Return the [X, Y] coordinate for the center point of the cell that contains the specified text.  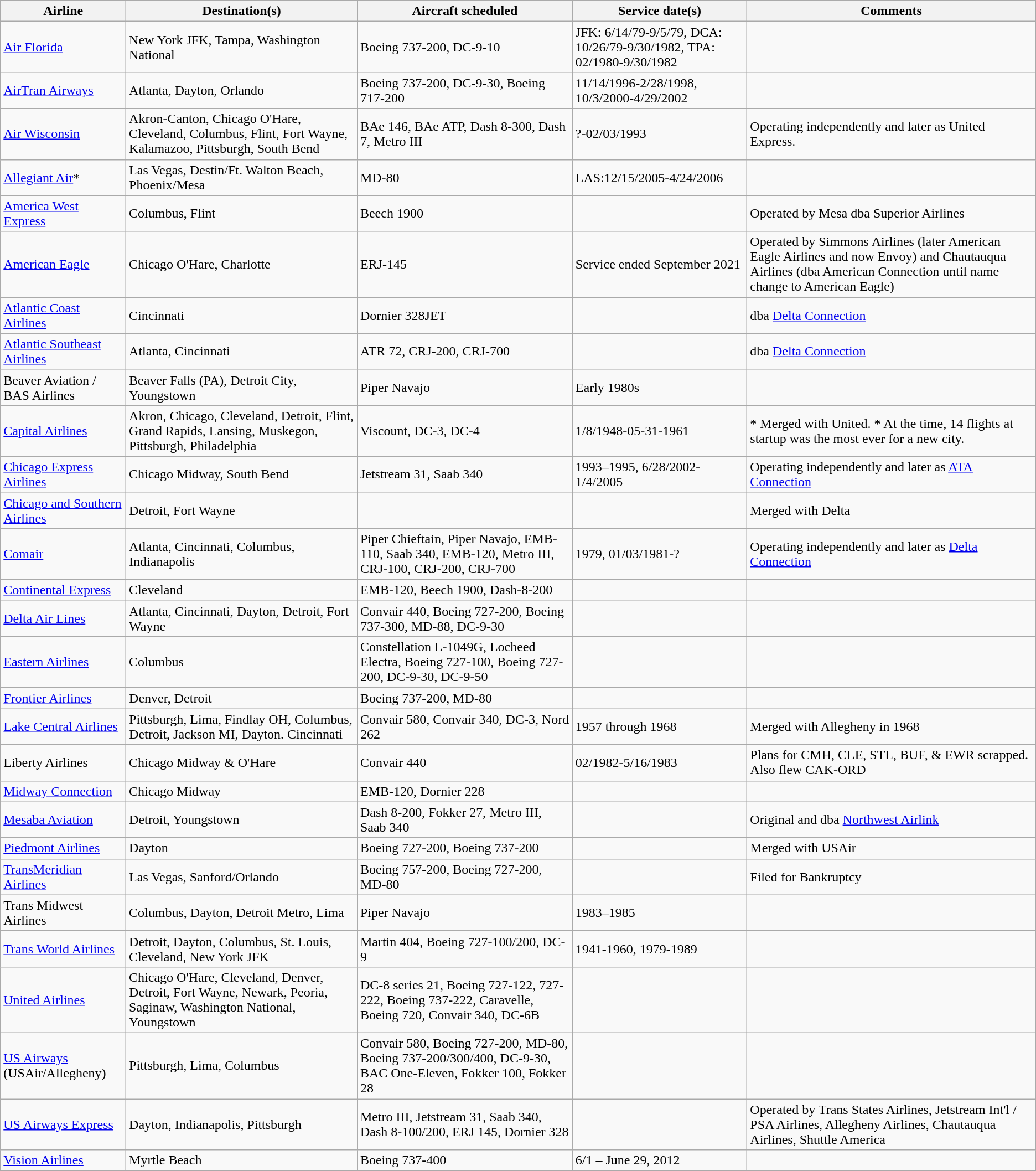
Atlantic Coast Airlines [63, 316]
Chicago and Southern Airlines [63, 510]
Pittsburgh, Lima, Findlay OH, Columbus, Detroit, Jackson MI, Dayton. Cincinnati [242, 726]
1957 through 1968 [660, 726]
Beech 1900 [465, 214]
Comair [63, 554]
Operated by Mesa dba Superior Airlines [891, 214]
Pittsburgh, Lima, Columbus [242, 1065]
Atlanta, Cincinnati, Columbus, Indianapolis [242, 554]
Service ended September 2021 [660, 265]
Boeing 737-200, DC-9-30, Boeing 717-200 [465, 91]
?-02/03/1993 [660, 134]
Convair 440, Boeing 727-200, Boeing 737-300, MD-88, DC-9-30 [465, 619]
Service date(s) [660, 11]
Continental Express [63, 590]
EMB-120, Dornier 228 [465, 791]
1941-1960, 1979-1989 [660, 949]
Merged with USAir [891, 848]
America West Express [63, 214]
EMB-120, Beech 1900, Dash-8-200 [465, 590]
11/14/1996-2/28/1998, 10/3/2000-4/29/2002 [660, 91]
Detroit, Dayton, Columbus, St. Louis, Cleveland, New York JFK [242, 949]
Chicago O'Hare, Charlotte [242, 265]
United Airlines [63, 1000]
Original and dba Northwest Airlink [891, 819]
Chicago Midway [242, 791]
Boeing 727-200, Boeing 737-200 [465, 848]
Atlanta, Cincinnati, Dayton, Detroit, Fort Wayne [242, 619]
Convair 580, Boeing 727-200, MD-80, Boeing 737-200/300/400, DC-9-30, BAC One-Eleven, Fokker 100, Fokker 28 [465, 1065]
Boeing 737-400 [465, 1160]
Boeing 737-200, MD-80 [465, 698]
TransMeridian Airlines [63, 877]
Liberty Airlines [63, 763]
Trans Midwest Airlines [63, 912]
Beaver Falls (PA), Detroit City, Youngstown [242, 388]
LAS:12/15/2005-4/24/2006 [660, 177]
Mesaba Aviation [63, 819]
ATR 72, CRJ-200, CRJ-700 [465, 351]
Trans World Airlines [63, 949]
Akron, Chicago, Cleveland, Detroit, Flint, Grand Rapids, Lansing, Muskegon, Pittsburgh, Philadelphia [242, 431]
1993–1995, 6/28/2002-1/4/2005 [660, 474]
Filed for Bankruptcy [891, 877]
1983–1985 [660, 912]
US Airways (USAir/Allegheny) [63, 1065]
Operating independently and later as Delta Connection [891, 554]
Air Florida [63, 47]
Cleveland [242, 590]
Eastern Airlines [63, 662]
ERJ-145 [465, 265]
Boeing 757-200, Boeing 727-200, MD-80 [465, 877]
BAe 146, BAe ATP, Dash 8-300, Dash 7, Metro III [465, 134]
Delta Air Lines [63, 619]
Frontier Airlines [63, 698]
Boeing 737-200, DC-9-10 [465, 47]
02/1982-5/16/1983 [660, 763]
Chicago Midway & O'Hare [242, 763]
Denver, Detroit [242, 698]
Detroit, Youngstown [242, 819]
Beaver Aviation / BAS Airlines [63, 388]
AirTran Airways [63, 91]
Las Vegas, Destin/Ft. Walton Beach, Phoenix/Mesa [242, 177]
1/8/1948-05-31-1961 [660, 431]
Airline [63, 11]
Dayton, Indianapolis, Pittsburgh [242, 1124]
Columbus, Dayton, Detroit Metro, Lima [242, 912]
Lake Central Airlines [63, 726]
Operating independently and later as United Express. [891, 134]
Myrtle Beach [242, 1160]
Atlanta, Dayton, Orlando [242, 91]
Dayton [242, 848]
Metro III, Jetstream 31, Saab 340, Dash 8-100/200, ERJ 145, Dornier 328 [465, 1124]
MD-80 [465, 177]
Early 1980s [660, 388]
Capital Airlines [63, 431]
Viscount, DC-3, DC-4 [465, 431]
Dash 8-200, Fokker 27, Metro III, Saab 340 [465, 819]
Martin 404, Boeing 727-100/200, DC-9 [465, 949]
Piedmont Airlines [63, 848]
Convair 440 [465, 763]
New York JFK, Tampa, Washington National [242, 47]
Merged with Allegheny in 1968 [891, 726]
Comments [891, 11]
Dornier 328JET [465, 316]
Operating independently and later as ATA Connection [891, 474]
Vision Airlines [63, 1160]
US Airways Express [63, 1124]
Destination(s) [242, 11]
Cincinnati [242, 316]
Atlantic Southeast Airlines [63, 351]
6/1 – June 29, 2012 [660, 1160]
Operated by Trans States Airlines, Jetstream Int'l / PSA Airlines, Allegheny Airlines, Chautauqua Airlines, Shuttle America [891, 1124]
Aircraft scheduled [465, 11]
1979, 01/03/1981-? [660, 554]
Chicago Express Airlines [63, 474]
JFK: 6/14/79-9/5/79, DCA: 10/26/79-9/30/1982, TPA: 02/1980-9/30/1982 [660, 47]
American Eagle [63, 265]
Piper Chieftain, Piper Navajo, EMB-110, Saab 340, EMB-120, Metro III, CRJ-100, CRJ-200, CRJ-700 [465, 554]
Columbus, Flint [242, 214]
Air Wisconsin [63, 134]
Constellation L-1049G, Locheed Electra, Boeing 727-100, Boeing 727-200, DC-9-30, DC-9-50 [465, 662]
Detroit, Fort Wayne [242, 510]
DC-8 series 21, Boeing 727-122, 727-222, Boeing 737-222, Caravelle, Boeing 720, Convair 340, DC-6B [465, 1000]
Chicago O'Hare, Cleveland, Denver, Detroit, Fort Wayne, Newark, Peoria, Saginaw, Washington National, Youngstown [242, 1000]
Columbus [242, 662]
Allegiant Air* [63, 177]
Plans for CMH, CLE, STL, BUF, & EWR scrapped. Also flew CAK-ORD [891, 763]
Akron-Canton, Chicago O'Hare, Cleveland, Columbus, Flint, Fort Wayne, Kalamazoo, Pittsburgh, South Bend [242, 134]
Jetstream 31, Saab 340 [465, 474]
Merged with Delta [891, 510]
Midway Connection [63, 791]
Las Vegas, Sanford/Orlando [242, 877]
* Merged with United. * At the time, 14 flights at startup was the most ever for a new city. [891, 431]
Chicago Midway, South Bend [242, 474]
Convair 580, Convair 340, DC-3, Nord 262 [465, 726]
Atlanta, Cincinnati [242, 351]
